Scan for the cell matching the given text and deliver its [X, Y] coordinate at center. 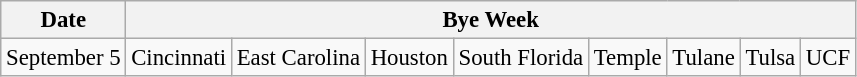
Houston [409, 58]
Tulsa [770, 58]
Temple [628, 58]
Cincinnati [179, 58]
Bye Week [491, 20]
Tulane [704, 58]
September 5 [64, 58]
South Florida [520, 58]
East Carolina [298, 58]
Date [64, 20]
UCF [828, 58]
